For the text-containing cell, return its midpoint in [x, y] coordinate format. 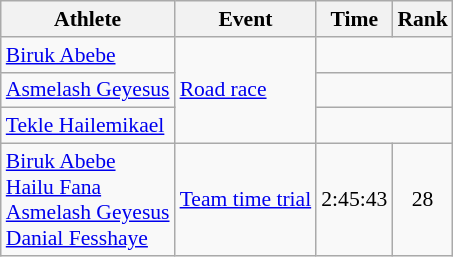
2:45:43 [354, 200]
Event [246, 19]
Time [354, 19]
Rank [422, 19]
Team time trial [246, 200]
Asmelash Geyesus [88, 90]
28 [422, 200]
Road race [246, 90]
Biruk Abebe [88, 55]
Biruk AbebeHailu FanaAsmelash GeyesusDanial Fesshaye [88, 200]
Athlete [88, 19]
Tekle Hailemikael [88, 126]
